From the cell containing the given text, extract its center point as [x, y] coordinate. 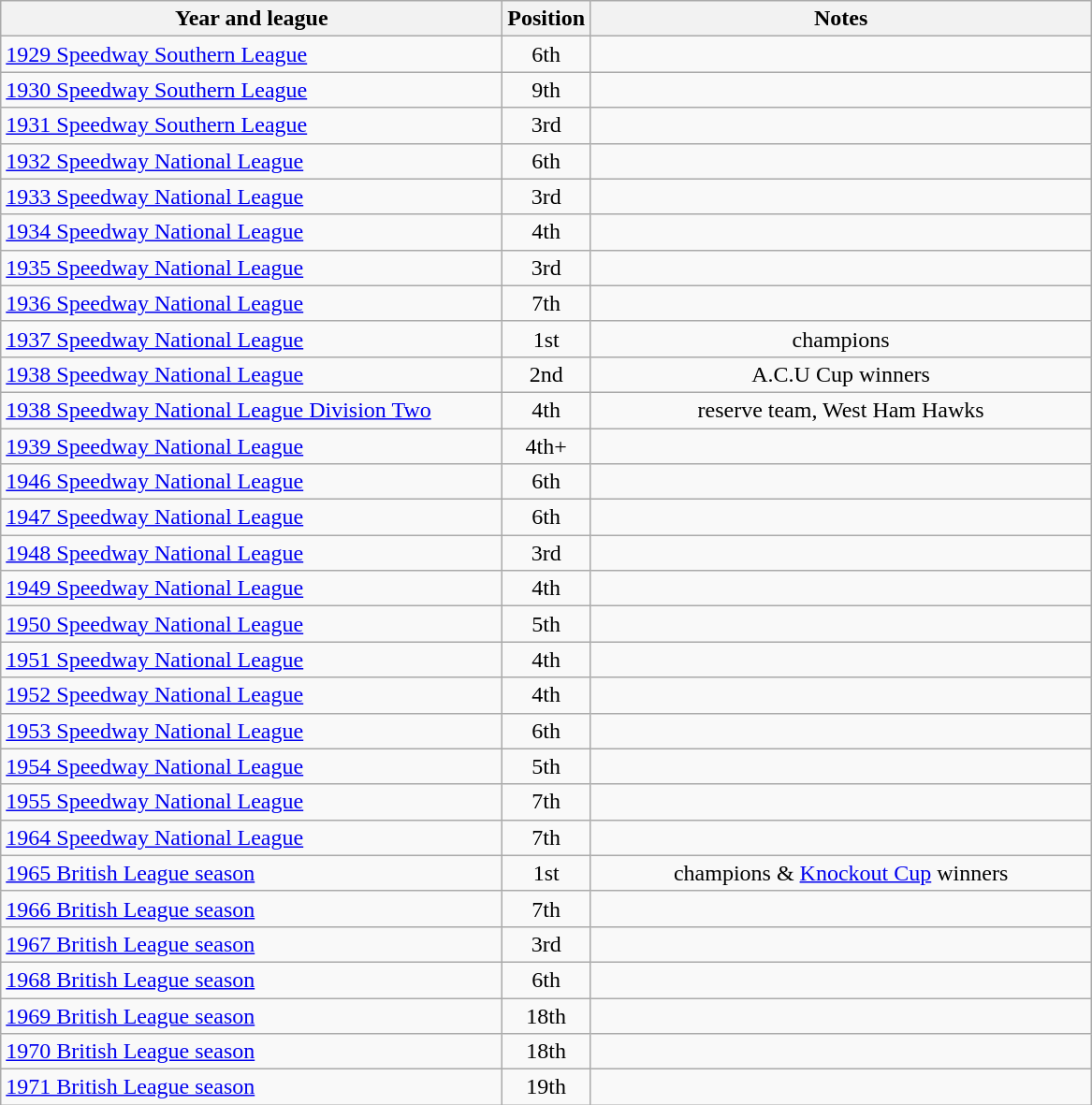
1930 Speedway Southern League [252, 90]
9th [546, 90]
1937 Speedway National League [252, 339]
1951 Speedway National League [252, 660]
1966 British League season [252, 909]
Notes [841, 19]
1933 Speedway National League [252, 196]
1950 Speedway National League [252, 624]
Position [546, 19]
1971 British League season [252, 1087]
Year and league [252, 19]
1936 Speedway National League [252, 303]
1931 Speedway Southern League [252, 125]
1938 Speedway National League Division Two [252, 410]
1935 Speedway National League [252, 268]
1970 British League season [252, 1052]
1934 Speedway National League [252, 232]
A.C.U Cup winners [841, 374]
1967 British League season [252, 944]
1953 Speedway National League [252, 731]
4th+ [546, 446]
1946 Speedway National League [252, 482]
1932 Speedway National League [252, 161]
1954 Speedway National League [252, 766]
champions [841, 339]
1947 Speedway National League [252, 517]
1949 Speedway National League [252, 589]
1955 Speedway National League [252, 802]
2nd [546, 374]
1969 British League season [252, 1015]
1929 Speedway Southern League [252, 54]
1948 Speedway National League [252, 553]
1968 British League season [252, 980]
champions & Knockout Cup winners [841, 873]
1964 Speedway National League [252, 837]
1939 Speedway National League [252, 446]
19th [546, 1087]
1965 British League season [252, 873]
reserve team, West Ham Hawks [841, 410]
1938 Speedway National League [252, 374]
1952 Speedway National League [252, 695]
